Pinpoint the cell where the given text exists, returning its [x, y] midpoint coordinate. 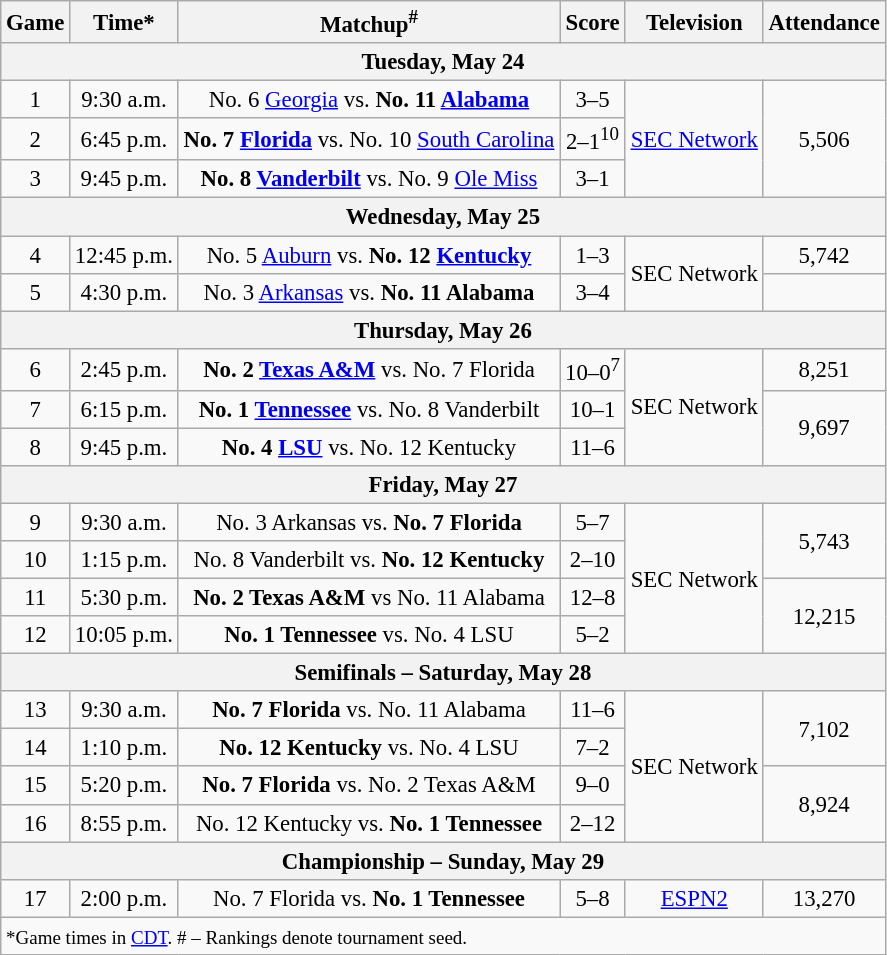
16 [36, 823]
6 [36, 369]
12–8 [593, 598]
5–2 [593, 635]
No. 1 Tennessee vs. No. 4 LSU [368, 635]
Semifinals – Saturday, May 28 [443, 673]
Matchup# [368, 22]
Tuesday, May 24 [443, 62]
2 [36, 139]
No. 7 Florida vs. No. 2 Texas A&M [368, 786]
No. 2 Texas A&M vs. No. 7 Florida [368, 369]
12:45 p.m. [124, 255]
*Game times in CDT. # – Rankings denote tournament seed. [443, 936]
6:45 p.m. [124, 139]
Game [36, 22]
10–07 [593, 369]
No. 6 Georgia vs. No. 11 Alabama [368, 100]
Thursday, May 26 [443, 330]
9–0 [593, 786]
2–10 [593, 560]
3 [36, 179]
Wednesday, May 25 [443, 217]
Attendance [824, 22]
No. 12 Kentucky vs. No. 4 LSU [368, 748]
No. 3 Arkansas vs. No. 7 Florida [368, 522]
1:15 p.m. [124, 560]
6:15 p.m. [124, 410]
4:30 p.m. [124, 292]
3–4 [593, 292]
5:30 p.m. [124, 598]
10–1 [593, 410]
8:55 p.m. [124, 823]
No. 12 Kentucky vs. No. 1 Tennessee [368, 823]
2–12 [593, 823]
Friday, May 27 [443, 485]
4 [36, 255]
5:20 p.m. [124, 786]
No. 2 Texas A&M vs No. 11 Alabama [368, 598]
7 [36, 410]
No. 7 Florida vs. No. 1 Tennessee [368, 898]
9,697 [824, 428]
2–110 [593, 139]
7,102 [824, 728]
1 [36, 100]
Television [694, 22]
14 [36, 748]
No. 8 Vanderbilt vs. No. 12 Kentucky [368, 560]
15 [36, 786]
5–7 [593, 522]
10 [36, 560]
No. 3 Arkansas vs. No. 11 Alabama [368, 292]
No. 7 Florida vs. No. 10 South Carolina [368, 139]
8,924 [824, 804]
7–2 [593, 748]
No. 5 Auburn vs. No. 12 Kentucky [368, 255]
3–5 [593, 100]
1:10 p.m. [124, 748]
9 [36, 522]
17 [36, 898]
5 [36, 292]
Time* [124, 22]
3–1 [593, 179]
12 [36, 635]
12,215 [824, 616]
13 [36, 710]
5,742 [824, 255]
No. 4 LSU vs. No. 12 Kentucky [368, 447]
8,251 [824, 369]
5,506 [824, 140]
2:45 p.m. [124, 369]
Score [593, 22]
5,743 [824, 540]
No. 8 Vanderbilt vs. No. 9 Ole Miss [368, 179]
10:05 p.m. [124, 635]
11 [36, 598]
1–3 [593, 255]
ESPN2 [694, 898]
No. 7 Florida vs. No. 11 Alabama [368, 710]
No. 1 Tennessee vs. No. 8 Vanderbilt [368, 410]
13,270 [824, 898]
Championship – Sunday, May 29 [443, 861]
8 [36, 447]
5–8 [593, 898]
2:00 p.m. [124, 898]
